Search for the cell housing the specified text and yield its [x, y] center coordinate. 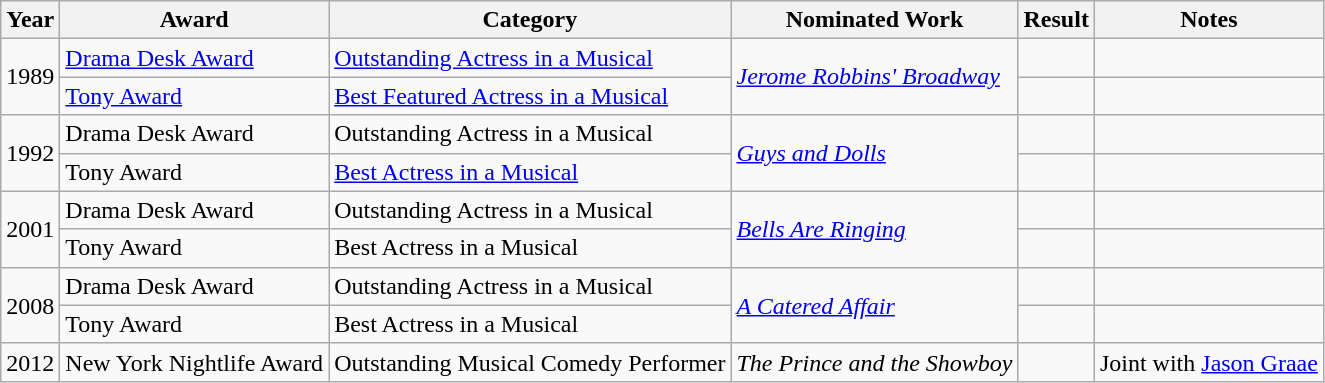
1989 [30, 77]
Notes [1208, 20]
Year [30, 20]
Best Featured Actress in a Musical [530, 96]
Bells Are Ringing [874, 229]
Result [1056, 20]
New York Nightlife Award [194, 362]
Guys and Dolls [874, 153]
2012 [30, 362]
The Prince and the Showboy [874, 362]
Jerome Robbins' Broadway [874, 77]
Category [530, 20]
1992 [30, 153]
Award [194, 20]
2001 [30, 229]
Nominated Work [874, 20]
A Catered Affair [874, 305]
Joint with Jason Graae [1208, 362]
2008 [30, 305]
Outstanding Musical Comedy Performer [530, 362]
